For the text-containing cell, return its midpoint in (x, y) coordinate format. 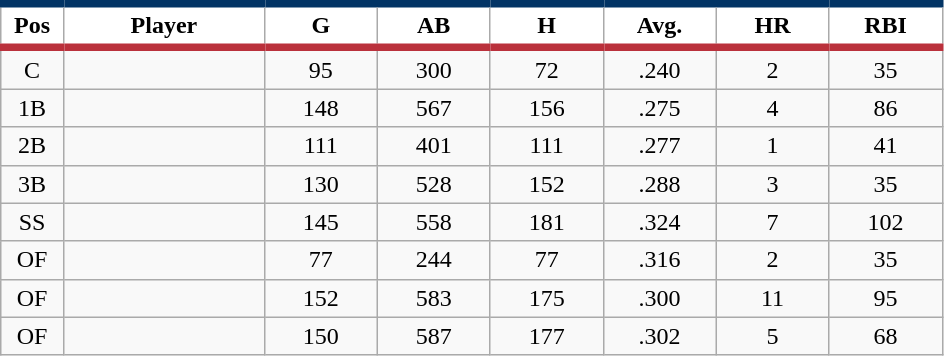
2B (32, 146)
72 (546, 68)
.324 (660, 222)
.240 (660, 68)
528 (434, 184)
HR (772, 26)
Player (164, 26)
SS (32, 222)
Pos (32, 26)
156 (546, 108)
177 (546, 336)
145 (320, 222)
.316 (660, 260)
11 (772, 298)
H (546, 26)
G (320, 26)
1B (32, 108)
148 (320, 108)
.302 (660, 336)
.277 (660, 146)
5 (772, 336)
.300 (660, 298)
567 (434, 108)
150 (320, 336)
86 (886, 108)
.288 (660, 184)
401 (434, 146)
583 (434, 298)
Avg. (660, 26)
68 (886, 336)
4 (772, 108)
AB (434, 26)
3 (772, 184)
41 (886, 146)
.275 (660, 108)
300 (434, 68)
3B (32, 184)
181 (546, 222)
558 (434, 222)
7 (772, 222)
175 (546, 298)
C (32, 68)
587 (434, 336)
244 (434, 260)
130 (320, 184)
102 (886, 222)
RBI (886, 26)
1 (772, 146)
